Provide the [x, y] coordinate of the cell's center where the given text is located.  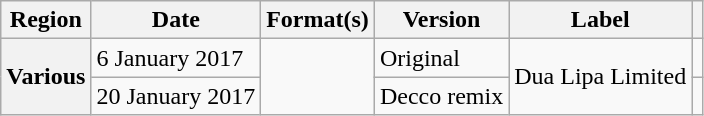
6 January 2017 [176, 58]
Various [46, 77]
Format(s) [318, 20]
Region [46, 20]
Version [441, 20]
Label [600, 20]
Original [441, 58]
20 January 2017 [176, 96]
Decco remix [441, 96]
Date [176, 20]
Dua Lipa Limited [600, 77]
